Determine the [x, y] coordinate at the center of the cell enclosing the given text.  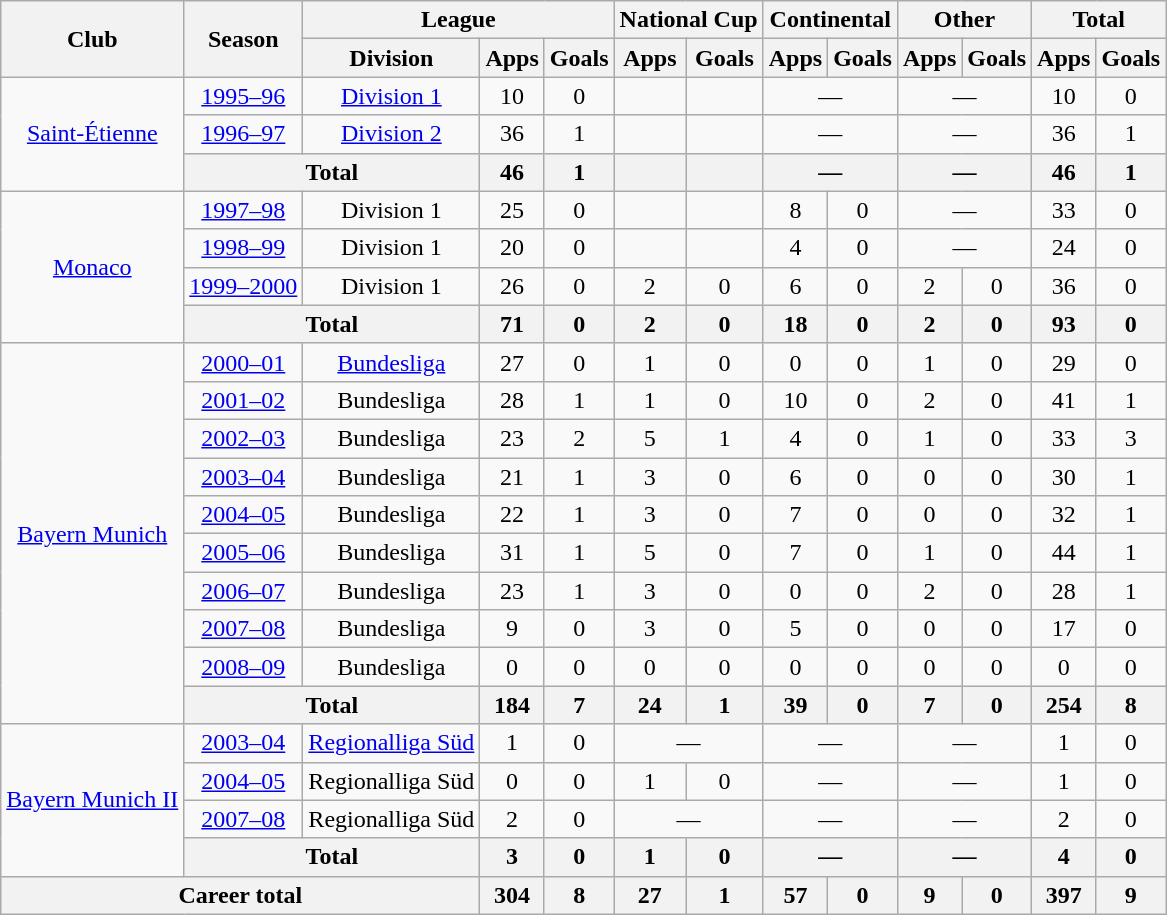
1999–2000 [244, 286]
Club [92, 39]
93 [1064, 324]
Other [964, 20]
2000–01 [244, 362]
1998–99 [244, 248]
Bayern Munich [92, 534]
25 [512, 210]
2002–03 [244, 438]
Monaco [92, 267]
71 [512, 324]
1997–98 [244, 210]
1996–97 [244, 134]
39 [795, 705]
32 [1064, 515]
21 [512, 477]
29 [1064, 362]
22 [512, 515]
184 [512, 705]
2008–09 [244, 667]
League [458, 20]
1995–96 [244, 96]
304 [512, 895]
Bayern Munich II [92, 800]
National Cup [688, 20]
20 [512, 248]
18 [795, 324]
Career total [240, 895]
Continental [830, 20]
254 [1064, 705]
31 [512, 553]
41 [1064, 400]
2006–07 [244, 591]
30 [1064, 477]
Division 2 [392, 134]
2001–02 [244, 400]
26 [512, 286]
2005–06 [244, 553]
Saint-Étienne [92, 134]
Division [392, 58]
397 [1064, 895]
44 [1064, 553]
17 [1064, 629]
Season [244, 39]
57 [795, 895]
